Find where the given text appears and provide that cell's center as [X, Y] coordinate. 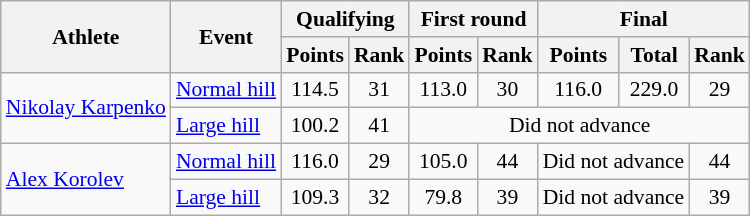
105.0 [443, 162]
Athlete [86, 36]
100.2 [315, 126]
113.0 [443, 90]
30 [508, 90]
Qualifying [345, 19]
31 [380, 90]
32 [380, 197]
114.5 [315, 90]
Total [654, 55]
229.0 [654, 90]
41 [380, 126]
First round [473, 19]
Event [226, 36]
Final [644, 19]
Nikolay Karpenko [86, 108]
79.8 [443, 197]
109.3 [315, 197]
Alex Korolev [86, 180]
